Locate the cell with the specified text and output its (X, Y) center coordinate. 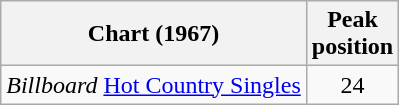
24 (352, 85)
Billboard Hot Country Singles (154, 85)
Peakposition (352, 34)
Chart (1967) (154, 34)
